Find where the given text appears and provide that cell's center as (X, Y) coordinate. 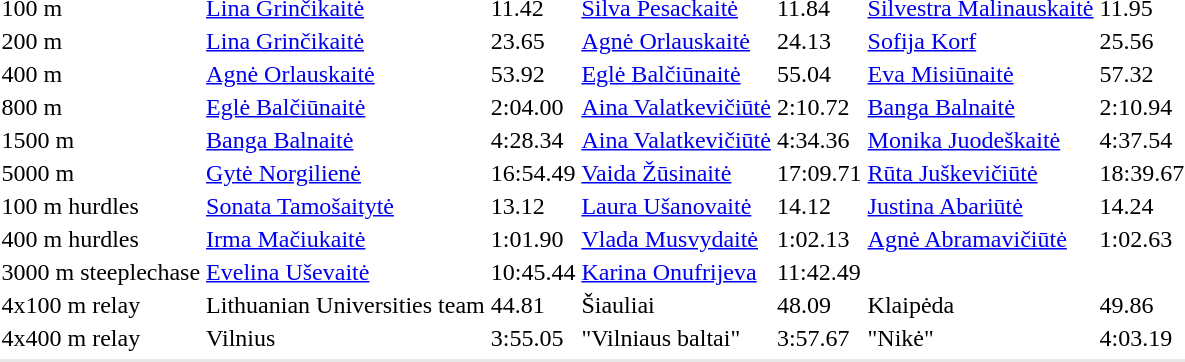
23.65 (533, 41)
Irma Mačiukaitė (346, 239)
Laura Ušanovaitė (676, 206)
48.09 (819, 305)
1:02.13 (819, 239)
400 m hurdles (101, 239)
Lina Grinčikaitė (346, 41)
11:42.49 (819, 272)
Karina Onufrijeva (676, 272)
400 m (101, 74)
Monika Juodeškaitė (980, 140)
3:57.67 (819, 338)
16:54.49 (533, 173)
17:09.71 (819, 173)
4x400 m relay (101, 338)
2:04.00 (533, 107)
53.92 (533, 74)
Rūta Juškevičiūtė (980, 173)
"Vilniaus baltai" (676, 338)
200 m (101, 41)
1500 m (101, 140)
4:34.36 (819, 140)
1:01.90 (533, 239)
4:28.34 (533, 140)
3000 m steeplechase (101, 272)
Eva Misiūnaitė (980, 74)
4x100 m relay (101, 305)
Evelina Uševaitė (346, 272)
55.04 (819, 74)
5000 m (101, 173)
Justina Abariūtė (980, 206)
2:10.72 (819, 107)
3:55.05 (533, 338)
Gytė Norgilienė (346, 173)
13.12 (533, 206)
Vilnius (346, 338)
44.81 (533, 305)
Sofija Korf (980, 41)
Vlada Musvydaitė (676, 239)
Šiauliai (676, 305)
"Nikė" (980, 338)
10:45.44 (533, 272)
Vaida Žūsinaitė (676, 173)
Agnė Abramavičiūtė (980, 239)
800 m (101, 107)
Lithuanian Universities team (346, 305)
Sonata Tamošaitytė (346, 206)
Klaipėda (980, 305)
100 m hurdles (101, 206)
24.13 (819, 41)
14.12 (819, 206)
